Detect which cell encompasses the target text, then output its [x, y] center coordinate. 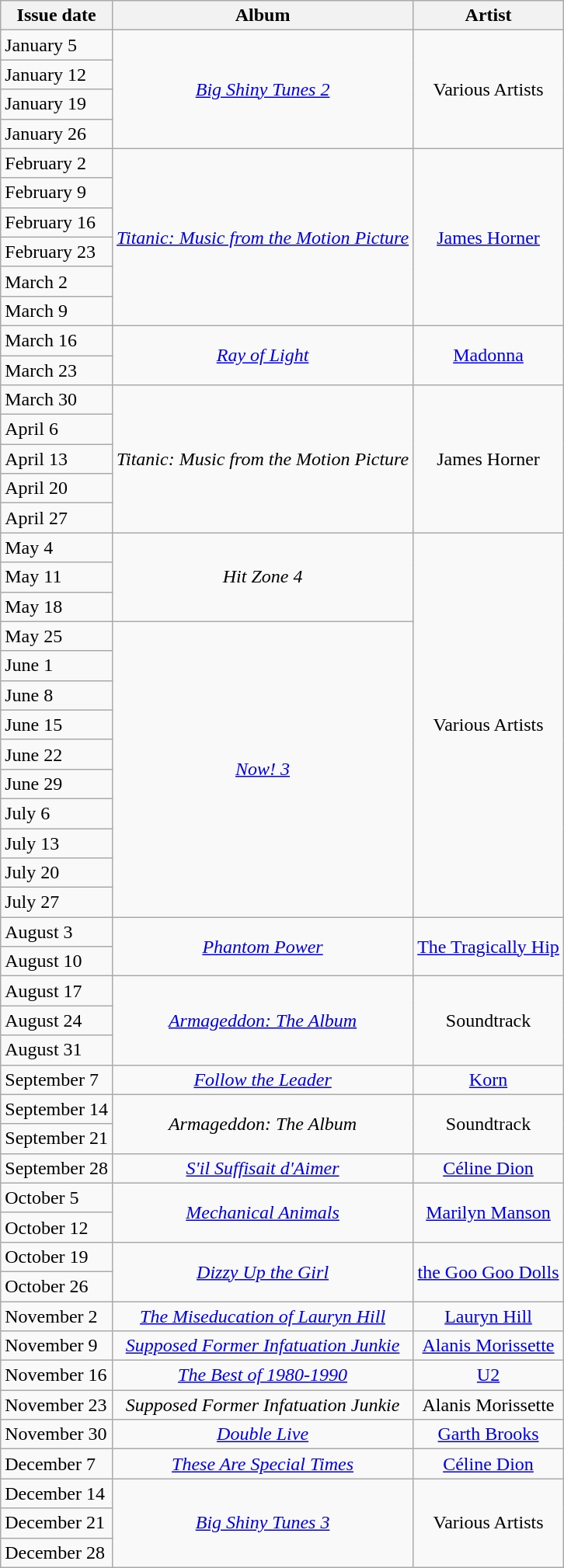
Issue date [57, 16]
December 28 [57, 1552]
October 12 [57, 1227]
Lauryn Hill [489, 1316]
Ray of Light [263, 355]
August 31 [57, 1050]
May 25 [57, 636]
Garth Brooks [489, 1434]
November 16 [57, 1375]
August 3 [57, 932]
August 17 [57, 991]
Madonna [489, 355]
January 26 [57, 134]
Hit Zone 4 [263, 577]
August 24 [57, 1020]
The Miseducation of Lauryn Hill [263, 1316]
June 8 [57, 695]
These Are Special Times [263, 1464]
Big Shiny Tunes 2 [263, 89]
Follow the Leader [263, 1080]
Album [263, 16]
The Tragically Hip [489, 947]
February 2 [57, 163]
February 23 [57, 252]
November 9 [57, 1346]
Now! 3 [263, 769]
March 2 [57, 281]
November 30 [57, 1434]
January 5 [57, 45]
September 28 [57, 1168]
S'il Suffisait d'Aimer [263, 1168]
February 16 [57, 222]
Mechanical Animals [263, 1212]
December 21 [57, 1523]
Korn [489, 1080]
July 6 [57, 813]
April 13 [57, 459]
July 27 [57, 902]
June 1 [57, 666]
April 6 [57, 429]
June 15 [57, 725]
September 7 [57, 1080]
March 23 [57, 370]
June 22 [57, 754]
Phantom Power [263, 947]
April 27 [57, 518]
Dizzy Up the Girl [263, 1271]
June 29 [57, 784]
Big Shiny Tunes 3 [263, 1523]
July 13 [57, 843]
October 26 [57, 1286]
January 19 [57, 104]
March 9 [57, 311]
September 14 [57, 1109]
October 5 [57, 1198]
December 7 [57, 1464]
January 12 [57, 75]
Marilyn Manson [489, 1212]
the Goo Goo Dolls [489, 1271]
December 14 [57, 1493]
The Best of 1980-1990 [263, 1375]
May 4 [57, 548]
March 30 [57, 400]
May 18 [57, 607]
November 23 [57, 1405]
November 2 [57, 1316]
February 9 [57, 193]
September 21 [57, 1139]
April 20 [57, 488]
May 11 [57, 577]
October 19 [57, 1257]
Artist [489, 16]
July 20 [57, 873]
U2 [489, 1375]
Double Live [263, 1434]
August 10 [57, 961]
March 16 [57, 340]
